Output the [x, y] coordinate of the center of the cell containing the given text.  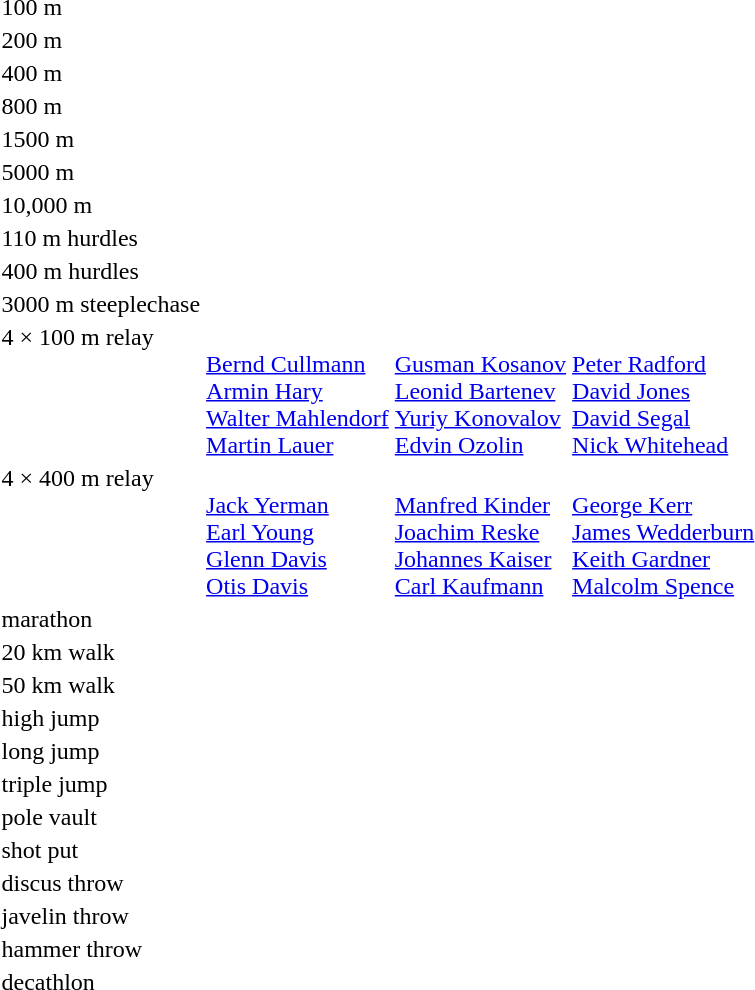
marathon [101, 619]
long jump [101, 751]
4 × 100 m relay [101, 391]
javelin throw [101, 916]
shot put [101, 850]
1500 m [101, 139]
50 km walk [101, 685]
4 × 400 m relay [101, 532]
110 m hurdles [101, 238]
10,000 m [101, 205]
Gusman KosanovLeonid BartenevYuriy KonovalovEdvin Ozolin [480, 391]
Manfred KinderJoachim ReskeJohannes KaiserCarl Kaufmann [480, 532]
pole vault [101, 817]
400 m [101, 73]
hammer throw [101, 949]
high jump [101, 718]
800 m [101, 106]
400 m hurdles [101, 271]
Bernd CullmannArmin HaryWalter MahlendorfMartin Lauer [298, 391]
20 km walk [101, 652]
200 m [101, 40]
5000 m [101, 172]
Jack YermanEarl YoungGlenn DavisOtis Davis [298, 532]
discus throw [101, 883]
triple jump [101, 784]
3000 m steeplechase [101, 304]
